For the text-containing cell, return its midpoint in [x, y] coordinate format. 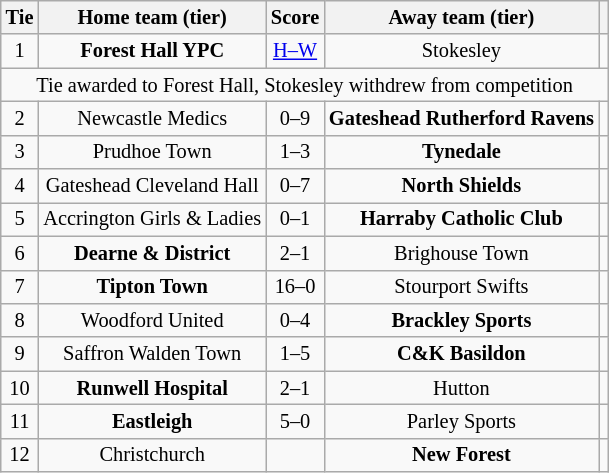
Christchurch [152, 455]
Eastleigh [152, 421]
C&K Basildon [462, 354]
Home team (tier) [152, 17]
8 [20, 320]
Away team (tier) [462, 17]
Gateshead Cleveland Hall [152, 186]
Saffron Walden Town [152, 354]
1 [20, 51]
2 [20, 118]
0–9 [295, 118]
0–4 [295, 320]
1–5 [295, 354]
Brackley Sports [462, 320]
Stourport Swifts [462, 287]
3 [20, 152]
Tie awarded to Forest Hall, Stokesley withdrew from competition [305, 85]
0–1 [295, 219]
12 [20, 455]
Score [295, 17]
Runwell Hospital [152, 388]
16–0 [295, 287]
Hutton [462, 388]
Stokesley [462, 51]
North Shields [462, 186]
Woodford United [152, 320]
Accrington Girls & Ladies [152, 219]
Prudhoe Town [152, 152]
Dearne & District [152, 253]
4 [20, 186]
7 [20, 287]
H–W [295, 51]
5 [20, 219]
Tie [20, 17]
Forest Hall YPC [152, 51]
10 [20, 388]
9 [20, 354]
Tipton Town [152, 287]
Gateshead Rutherford Ravens [462, 118]
Tynedale [462, 152]
6 [20, 253]
New Forest [462, 455]
Newcastle Medics [152, 118]
Parley Sports [462, 421]
5–0 [295, 421]
0–7 [295, 186]
11 [20, 421]
1–3 [295, 152]
Harraby Catholic Club [462, 219]
Brighouse Town [462, 253]
